Locate the cell with the specified text and output its (x, y) center coordinate. 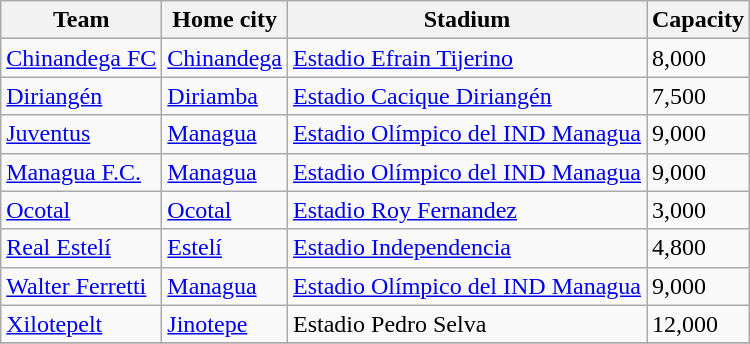
Estelí (225, 248)
Chinandega (225, 58)
Walter Ferretti (82, 286)
Estadio Independencia (468, 248)
Xilotepelt (82, 324)
Team (82, 20)
7,500 (698, 96)
Capacity (698, 20)
Juventus (82, 134)
Diriamba (225, 96)
3,000 (698, 210)
Estadio Cacique Diriangén (468, 96)
Diriangén (82, 96)
12,000 (698, 324)
Estadio Efrain Tijerino (468, 58)
Estadio Roy Fernandez (468, 210)
Estadio Pedro Selva (468, 324)
Home city (225, 20)
Stadium (468, 20)
4,800 (698, 248)
Chinandega FC (82, 58)
8,000 (698, 58)
Real Estelí (82, 248)
Managua F.C. (82, 172)
Jinotepe (225, 324)
